From the cell containing the given text, extract its center point as [x, y] coordinate. 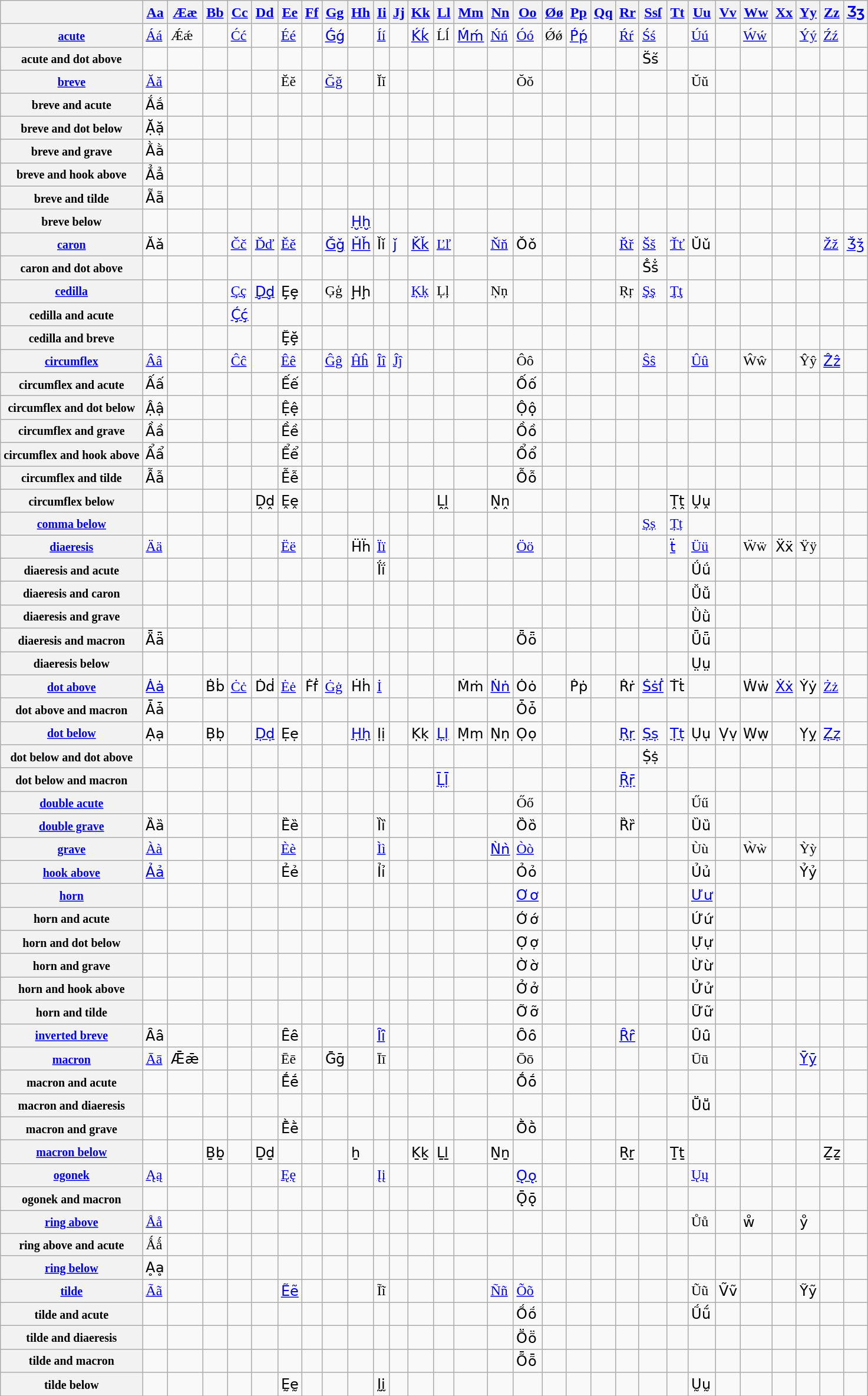
caron and dot above [72, 268]
Ṡṡẛ [653, 687]
Ǖǖ [701, 640]
Ểể [290, 454]
Ïï [382, 547]
Ứứ [701, 919]
Ȩȩ [290, 291]
Ȱȱ [528, 710]
Ịị [382, 733]
Íí [382, 35]
Ṝṝ [627, 780]
Żż [832, 687]
Ḛḛ [290, 1384]
ẖ [361, 1152]
Ĭĭ [382, 81]
Yy [808, 12]
Ḅḅ [216, 733]
Ǹǹ [500, 849]
Ḟḟ [312, 687]
Ḇḇ [216, 1152]
macron below [72, 1152]
Ǭǭ [528, 1199]
Ww [757, 12]
Bb [216, 12]
grave [72, 849]
Ṉṉ [500, 1152]
Čč [239, 245]
circumflex and dot below [72, 408]
Xx [784, 12]
Ȑȑ [627, 826]
Ḡḡ [335, 1059]
Øø [555, 12]
Ớớ [528, 919]
Ỳỳ [808, 849]
breve and acute [72, 105]
diaeresis below [72, 664]
Ǡǡ [156, 710]
Ẅẅ [757, 547]
Ǽǽ [185, 35]
Ȧȧ [156, 687]
Ȓȓ [627, 1035]
Tt [678, 12]
Ȫȫ [528, 640]
Ỗỗ [528, 477]
Ỵỵ [808, 733]
Öö [528, 547]
dot above and macron [72, 710]
Ǣǣ [185, 1059]
Ḓḓ [265, 501]
diaeresis and caron [72, 593]
Ḍḍ [265, 733]
Ồồ [528, 431]
Ňň [500, 245]
comma below [72, 524]
Çç [239, 291]
Áá [156, 35]
Ṕṕ [579, 35]
Ṳṳ [701, 664]
Ḥḥ [361, 733]
horn and acute [72, 919]
Kk [421, 12]
Ộộ [528, 408]
Ǘǘ [701, 570]
Ợợ [528, 942]
Ưư [701, 896]
Ṫṫ [678, 687]
Ăă [156, 81]
Uu [701, 12]
Ẩẩ [156, 454]
Ḵḵ [421, 1152]
Ṙṙ [627, 687]
Ṁṁ [471, 687]
Ṑṑ [528, 1128]
macron and acute [72, 1082]
Ďď [265, 245]
Ṓṓ [528, 1082]
Șș [653, 524]
Şş [653, 291]
Ċċ [239, 687]
Ẇẇ [757, 687]
acute and dot above [72, 59]
acute [72, 35]
Ḳḳ [421, 733]
Ʒʒ [856, 12]
ogonek and macron [72, 1199]
Ǟǟ [156, 640]
Ḭḭ [382, 1384]
Ńń [500, 35]
Jj [398, 12]
Ḩḩ [361, 291]
Aa [156, 12]
Ủủ [701, 872]
Ŭŭ [701, 81]
Ąą [156, 1175]
Ṹṹ [701, 1314]
Ḕḕ [290, 1128]
circumflex and tilde [72, 477]
breve and tilde [72, 198]
Îî [382, 361]
Ảả [156, 872]
Ññ [500, 1291]
circumflex and grave [72, 431]
Ửử [701, 989]
Ää [156, 547]
breve and dot below [72, 128]
Šš [653, 245]
ogonek [72, 1175]
Ȅȅ [290, 826]
Ŕŕ [627, 35]
Ḯḯ [382, 570]
Ææ [185, 12]
Ņņ [500, 291]
Ȋȋ [382, 1035]
cedilla and breve [72, 338]
Ṯṯ [678, 1152]
circumflex and hook above [72, 454]
Ựự [701, 942]
Ữữ [701, 1012]
Ǯǯ [856, 245]
Āā [156, 1059]
cedilla and acute [72, 315]
diaeresis and grave [72, 616]
Ềề [290, 431]
Ëë [290, 547]
Ṃṃ [471, 733]
Ếế [290, 384]
Īī [382, 1059]
tilde below [72, 1384]
Ľľ [443, 245]
Ǻǻ [156, 1245]
Ėė [290, 687]
Ȕȕ [701, 826]
Ğğ [335, 81]
Ẹẹ [290, 733]
Ờờ [528, 965]
Mm [471, 12]
macron [72, 1059]
double acute [72, 803]
Ỉỉ [382, 872]
dot below and macron [72, 780]
Ǩǩ [421, 245]
Ḽḽ [443, 501]
Ẋẋ [784, 687]
inverted breve [72, 1035]
ring above and acute [72, 1245]
double grave [72, 826]
Ốố [528, 384]
caron [72, 245]
Ọọ [528, 733]
Ȉȉ [382, 826]
Ắắ [156, 105]
Ȯȯ [528, 687]
Ẻẻ [290, 872]
Hh [361, 12]
Ṇṇ [500, 733]
Ơơ [528, 896]
Ḧḧ [361, 547]
Êê [290, 361]
Ȗȗ [701, 1035]
Ġġ [335, 687]
Ỏỏ [528, 872]
Rr [627, 12]
Ṻṻ [701, 1105]
Ặặ [156, 128]
Řř [627, 245]
Űű [701, 803]
Ẃẃ [757, 35]
Ģģ [335, 291]
Ĥĥ [361, 361]
Ȇȇ [290, 1035]
Ṋṋ [500, 501]
Ǔǔ [701, 245]
Ĩĩ [382, 1291]
Ỹỹ [808, 1291]
Dd [265, 12]
Ţţ [678, 291]
Ṵṵ [701, 1384]
Įį [382, 1175]
Ûû [701, 361]
Ṅṅ [500, 687]
Ťť [678, 245]
Žž [832, 245]
Ūū [701, 1059]
Ŷŷ [808, 361]
Èè [290, 849]
Ẑẑ [832, 361]
Ṽṽ [728, 1291]
Ṿṿ [728, 733]
Őő [528, 803]
diaeresis and macron [72, 640]
Ḫḫ [361, 221]
Ṏṏ [528, 1338]
Ẉẉ [757, 733]
Ỷỷ [808, 872]
Ssſ [653, 12]
Ụụ [701, 733]
macron and diaeresis [72, 1105]
Ḱḱ [421, 35]
circumflex below [72, 501]
Ḁḁ [156, 1268]
Ŝŝ [653, 361]
horn and grave [72, 965]
Ôô [528, 361]
Ḷḷ [443, 733]
Ṟṟ [627, 1152]
Ǐǐ [382, 245]
horn and dot below [72, 942]
Ãã [156, 1291]
Śś [653, 35]
Ḣḣ [361, 687]
Ǚǚ [701, 593]
Ǿǿ [555, 35]
Ẵẵ [156, 198]
Ẫẫ [156, 477]
macron and grave [72, 1128]
Nn [500, 12]
Ẏẏ [808, 687]
Ćć [239, 35]
circumflex [72, 361]
Ấấ [156, 384]
Ĵĵ [398, 361]
breve and grave [72, 151]
Ḏḏ [265, 1152]
Ȍȍ [528, 826]
Ṱṱ [678, 501]
Ùù [701, 849]
breve [72, 81]
Ōō [528, 1059]
ring below [72, 1268]
Ȏȏ [528, 1035]
Ṗṗ [579, 687]
breve below [72, 221]
Ḻḻ [443, 1152]
Ḿḿ [471, 35]
Ýý [808, 35]
Ỡỡ [528, 1012]
Ṩṩ [653, 757]
Ừừ [701, 965]
Ff [312, 12]
Ââ [156, 361]
Ųų [701, 1175]
dot above [72, 687]
Ǫǫ [528, 1175]
Ĝĝ [335, 361]
Ḋḋ [265, 687]
Ṷṷ [701, 501]
Ẁẁ [757, 849]
Ǒǒ [528, 245]
Źź [832, 35]
Ȟȟ [361, 245]
Ṣṣ [653, 733]
Ǎǎ [156, 245]
Ǧǧ [335, 245]
Ḹḹ [443, 780]
Ṧṧ [653, 268]
Ẍẍ [784, 547]
Ậậ [156, 408]
Ǜǜ [701, 616]
tilde and macron [72, 1361]
hook above [72, 872]
Õõ [528, 1291]
Ḑḑ [265, 291]
Úú [701, 35]
circumflex and acute [72, 384]
tilde and acute [72, 1314]
Ķķ [421, 291]
Ẕẕ [832, 1152]
Pp [579, 12]
Ȭȭ [528, 1361]
tilde and diaeresis [72, 1338]
horn [72, 896]
ẙ [808, 1222]
Ŏŏ [528, 81]
Ļļ [443, 291]
ǰ [398, 245]
Ḃḃ [216, 687]
Óó [528, 35]
diaeresis [72, 547]
Ĕĕ [290, 81]
Ŵŵ [757, 361]
Ḙḙ [290, 501]
Ổổ [528, 454]
Éé [290, 35]
Ệệ [290, 408]
ẗ [678, 547]
Ǵǵ [335, 35]
Ṭṭ [678, 733]
Ũũ [701, 1291]
Ẳẳ [156, 174]
Ầầ [156, 431]
horn and tilde [72, 1012]
Ễễ [290, 477]
Gg [335, 12]
ẘ [757, 1222]
Qq [603, 12]
Ēē [290, 1059]
Țț [678, 524]
ring above [72, 1222]
Ḗḗ [290, 1082]
Zz [832, 12]
breve and hook above [72, 174]
Ằằ [156, 151]
Åå [156, 1222]
horn and hook above [72, 989]
Ẓẓ [832, 733]
Ḝḝ [290, 338]
Ȃȃ [156, 1035]
diaeresis and acute [72, 570]
Ęę [290, 1175]
Ŗŗ [627, 291]
Àà [156, 849]
Ee [290, 12]
Ḉḉ [239, 315]
Ṛṛ [627, 733]
dot below and dot above [72, 757]
cedilla [72, 291]
Ṥṥ [653, 59]
Ṍṍ [528, 1314]
Ởở [528, 989]
Vv [728, 12]
Ìì [382, 849]
Ll [443, 12]
Ěě [290, 245]
İ [382, 687]
Ĉĉ [239, 361]
Cc [239, 12]
Ȳȳ [808, 1059]
Ÿÿ [808, 547]
Üü [701, 547]
Oo [528, 12]
Ii [382, 12]
Ĺĺ [443, 35]
dot below [72, 733]
Ạạ [156, 733]
Ẽẽ [290, 1291]
Ůů [701, 1222]
Òò [528, 849]
tilde [72, 1291]
Ȁȁ [156, 826]
